Output the (x, y) coordinate of the center of the cell containing the given text.  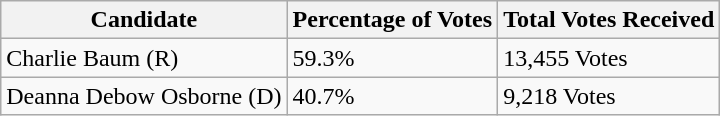
Total Votes Received (609, 20)
13,455 Votes (609, 58)
Deanna Debow Osborne (D) (144, 96)
Candidate (144, 20)
9,218 Votes (609, 96)
59.3% (392, 58)
Charlie Baum (R) (144, 58)
40.7% (392, 96)
Percentage of Votes (392, 20)
